Provide the (X, Y) coordinate of the cell's center where the given text is located.  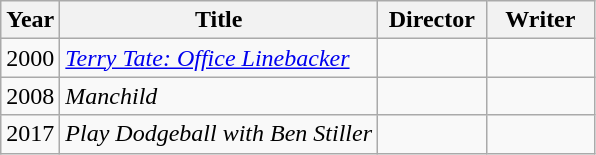
Director (432, 20)
2000 (30, 58)
Title (219, 20)
Year (30, 20)
Manchild (219, 96)
Play Dodgeball with Ben Stiller (219, 134)
Writer (540, 20)
2017 (30, 134)
Terry Tate: Office Linebacker (219, 58)
2008 (30, 96)
